From the cell containing the given text, extract its center point as (x, y) coordinate. 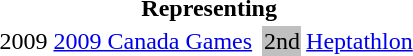
2009 Canada Games (153, 41)
2nd (282, 41)
